Search for the cell housing the specified text and yield its [x, y] center coordinate. 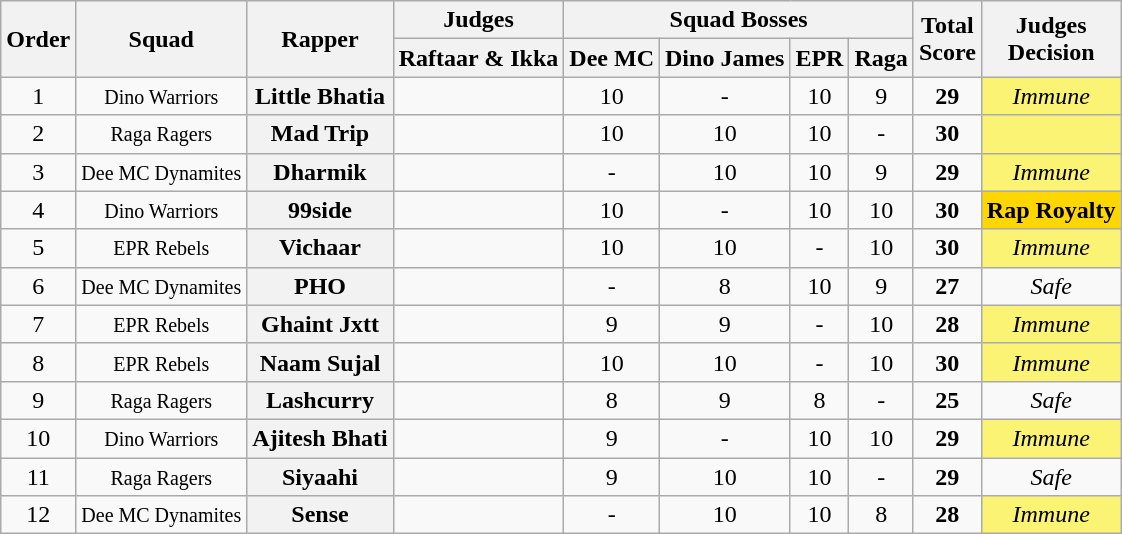
12 [38, 515]
Little Bhatia [320, 96]
PHO [320, 286]
6 [38, 286]
Lashcurry [320, 400]
25 [947, 400]
Rapper [320, 39]
99side [320, 210]
11 [38, 477]
Raga [881, 58]
Squad [162, 39]
Rap Royalty [1051, 210]
Squad Bosses [739, 20]
JudgesDecision [1051, 39]
27 [947, 286]
Dino James [725, 58]
Sense [320, 515]
Ajitesh Bhati [320, 438]
TotalScore [947, 39]
Naam Sujal [320, 362]
4 [38, 210]
Mad Trip [320, 134]
Raftaar & Ikka [478, 58]
Vichaar [320, 248]
3 [38, 172]
EPR [820, 58]
Judges [478, 20]
Dee MC [612, 58]
1 [38, 96]
2 [38, 134]
7 [38, 324]
Siyaahi [320, 477]
Order [38, 39]
Dharmik [320, 172]
5 [38, 248]
Ghaint Jxtt [320, 324]
